Provide the (x, y) coordinate of the cell's center where the given text is located.  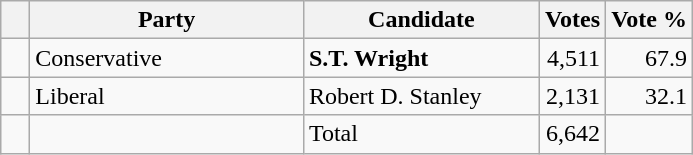
67.9 (650, 58)
32.1 (650, 96)
S.T. Wright (421, 58)
Total (421, 134)
Party (167, 20)
Vote % (650, 20)
Liberal (167, 96)
Votes (572, 20)
4,511 (572, 58)
6,642 (572, 134)
Robert D. Stanley (421, 96)
2,131 (572, 96)
Conservative (167, 58)
Candidate (421, 20)
